Detect which cell encompasses the target text, then output its [X, Y] center coordinate. 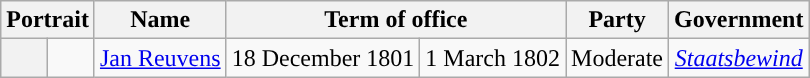
Term of office [396, 20]
Party [618, 20]
Name [160, 20]
1 March 1802 [493, 58]
Staatsbewind [739, 58]
Portrait [48, 20]
Jan Reuvens [160, 58]
18 December 1801 [323, 58]
Government [739, 20]
Moderate [618, 58]
